Determine the [X, Y] coordinate at the center of the cell enclosing the given text.  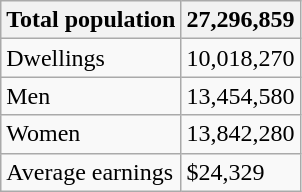
27,296,859 [240, 20]
Total population [91, 20]
$24,329 [240, 172]
Average earnings [91, 172]
Men [91, 96]
Dwellings [91, 58]
Women [91, 134]
10,018,270 [240, 58]
13,842,280 [240, 134]
13,454,580 [240, 96]
